Pinpoint the cell where the given text exists, returning its [X, Y] midpoint coordinate. 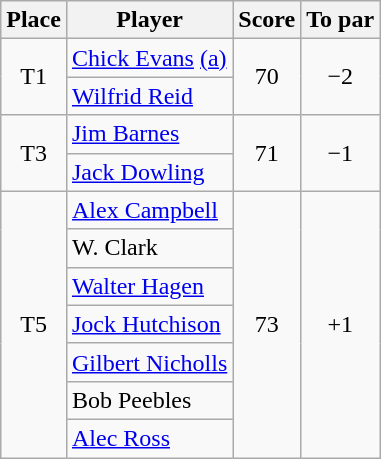
71 [267, 153]
W. Clark [149, 248]
70 [267, 77]
Wilfrid Reid [149, 96]
Alex Campbell [149, 210]
To par [340, 20]
Place [34, 20]
Jim Barnes [149, 134]
T1 [34, 77]
73 [267, 324]
−1 [340, 153]
−2 [340, 77]
T5 [34, 324]
Chick Evans (a) [149, 58]
T3 [34, 153]
Walter Hagen [149, 286]
Alec Ross [149, 438]
+1 [340, 324]
Jack Dowling [149, 172]
Player [149, 20]
Bob Peebles [149, 400]
Jock Hutchison [149, 324]
Gilbert Nicholls [149, 362]
Score [267, 20]
